Pinpoint the cell where the given text exists, returning its [x, y] midpoint coordinate. 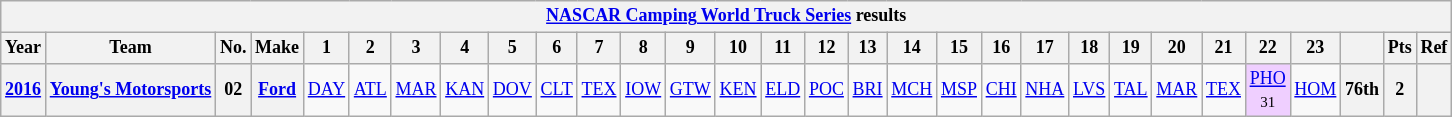
KAN [465, 90]
9 [691, 48]
DOV [513, 90]
4 [465, 48]
Young's Motorsports [130, 90]
NHA [1045, 90]
21 [1224, 48]
17 [1045, 48]
NASCAR Camping World Truck Series results [726, 16]
Ford [278, 90]
PHO31 [1268, 90]
ATL [370, 90]
5 [513, 48]
Year [24, 48]
POC [827, 90]
3 [416, 48]
GTW [691, 90]
CLT [556, 90]
MSP [960, 90]
Pts [1400, 48]
MCH [912, 90]
11 [783, 48]
6 [556, 48]
LVS [1090, 90]
KEN [738, 90]
BRI [868, 90]
No. [234, 48]
23 [1316, 48]
8 [644, 48]
22 [1268, 48]
10 [738, 48]
16 [1001, 48]
7 [599, 48]
19 [1131, 48]
14 [912, 48]
20 [1177, 48]
76th [1362, 90]
Ref [1434, 48]
TAL [1131, 90]
12 [827, 48]
DAY [326, 90]
HOM [1316, 90]
Make [278, 48]
18 [1090, 48]
1 [326, 48]
02 [234, 90]
15 [960, 48]
Team [130, 48]
2016 [24, 90]
IOW [644, 90]
13 [868, 48]
CHI [1001, 90]
ELD [783, 90]
